Capture the cell that displays the provided text and extract its [X, Y] central coordinate. 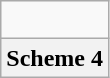
Scheme 4 [55, 58]
